Search for the cell housing the specified text and yield its (x, y) center coordinate. 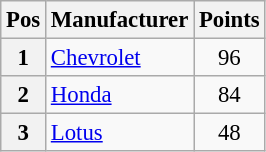
Honda (120, 95)
2 (24, 95)
96 (230, 58)
Chevrolet (120, 58)
48 (230, 133)
84 (230, 95)
Pos (24, 20)
Manufacturer (120, 20)
Points (230, 20)
Lotus (120, 133)
1 (24, 58)
3 (24, 133)
